Search for the cell housing the specified text and yield its (X, Y) center coordinate. 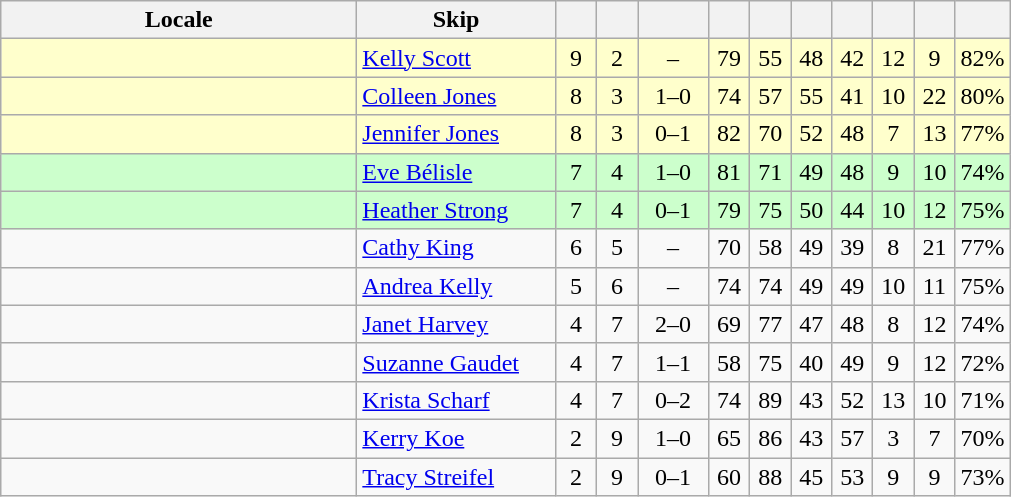
Heather Strong (456, 210)
Skip (456, 20)
Janet Harvey (456, 324)
Kerry Koe (456, 438)
Cathy King (456, 248)
Jennifer Jones (456, 134)
80% (982, 96)
77 (770, 324)
Andrea Kelly (456, 286)
1–1 (674, 362)
82 (730, 134)
70% (982, 438)
53 (852, 477)
81 (730, 172)
44 (852, 210)
65 (730, 438)
40 (812, 362)
50 (812, 210)
45 (812, 477)
11 (934, 286)
Suzanne Gaudet (456, 362)
42 (852, 58)
Eve Bélisle (456, 172)
Kelly Scott (456, 58)
39 (852, 248)
0–2 (674, 400)
72% (982, 362)
73% (982, 477)
41 (852, 96)
Tracy Streifel (456, 477)
2–0 (674, 324)
21 (934, 248)
47 (812, 324)
Colleen Jones (456, 96)
89 (770, 400)
60 (730, 477)
88 (770, 477)
Locale (179, 20)
22 (934, 96)
71 (770, 172)
82% (982, 58)
Krista Scharf (456, 400)
86 (770, 438)
71% (982, 400)
69 (730, 324)
